Find where the given text appears and provide that cell's center as (X, Y) coordinate. 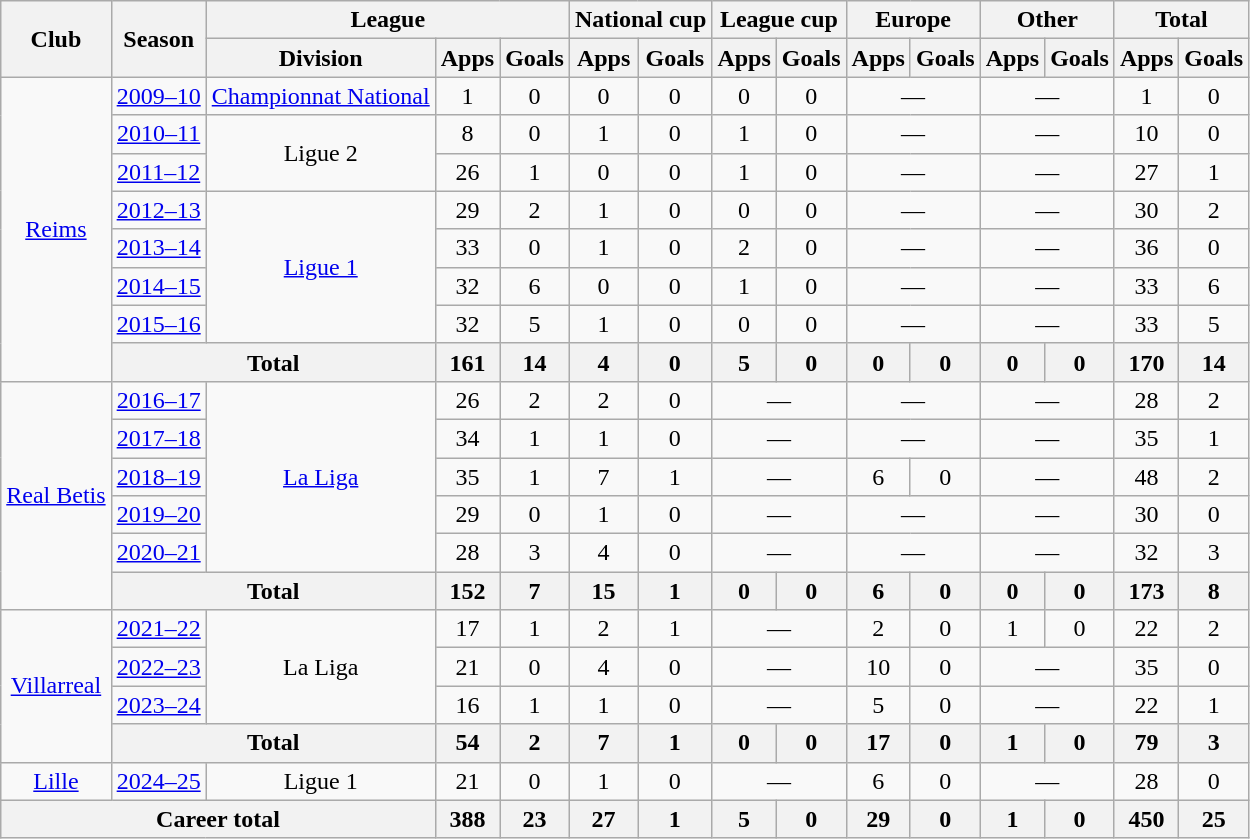
2017–18 (158, 438)
54 (467, 743)
2013–14 (158, 248)
16 (467, 705)
League (388, 20)
Championnat National (320, 96)
170 (1146, 362)
23 (535, 819)
Real Betis (56, 495)
15 (603, 591)
2021–22 (158, 629)
450 (1146, 819)
2019–20 (158, 515)
Club (56, 39)
2010–11 (158, 134)
173 (1146, 591)
Lille (56, 781)
Career total (218, 819)
League cup (779, 20)
2018–19 (158, 477)
Season (158, 39)
161 (467, 362)
48 (1146, 477)
Villarreal (56, 686)
2009–10 (158, 96)
2022–23 (158, 667)
Reims (56, 229)
2014–15 (158, 286)
2024–25 (158, 781)
2012–13 (158, 210)
Division (320, 58)
Ligue 2 (320, 153)
79 (1146, 743)
2023–24 (158, 705)
36 (1146, 248)
2016–17 (158, 400)
2020–21 (158, 553)
2011–12 (158, 172)
National cup (640, 20)
34 (467, 438)
Europe (913, 20)
388 (467, 819)
152 (467, 591)
Other (1047, 20)
25 (1214, 819)
2015–16 (158, 324)
